Provide the [X, Y] coordinate of the cell's center where the given text is located.  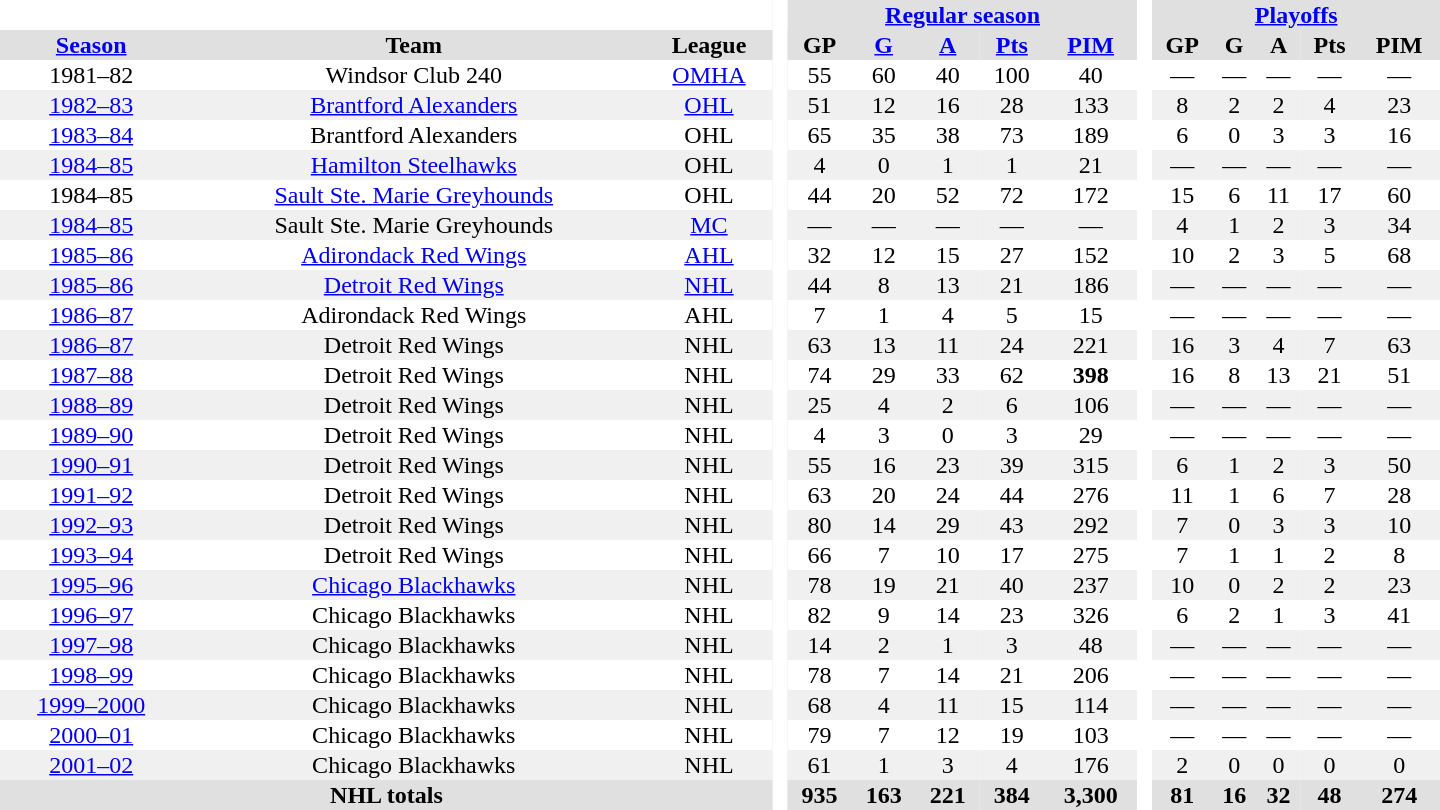
152 [1091, 255]
43 [1012, 525]
2001–02 [91, 765]
27 [1012, 255]
Windsor Club 240 [414, 75]
35 [884, 135]
Regular season [963, 15]
62 [1012, 375]
172 [1091, 195]
Team [414, 45]
1993–94 [91, 555]
74 [820, 375]
50 [1399, 465]
275 [1091, 555]
79 [820, 735]
114 [1091, 705]
1998–99 [91, 675]
274 [1399, 795]
398 [1091, 375]
OMHA [709, 75]
1990–91 [91, 465]
1999–2000 [91, 705]
186 [1091, 285]
38 [948, 135]
25 [820, 405]
Playoffs [1296, 15]
82 [820, 615]
1989–90 [91, 435]
1988–89 [91, 405]
52 [948, 195]
103 [1091, 735]
1982–83 [91, 105]
65 [820, 135]
73 [1012, 135]
326 [1091, 615]
33 [948, 375]
292 [1091, 525]
34 [1399, 225]
9 [884, 615]
935 [820, 795]
1996–97 [91, 615]
81 [1182, 795]
League [709, 45]
1987–88 [91, 375]
Season [91, 45]
3,300 [1091, 795]
1995–96 [91, 585]
1983–84 [91, 135]
NHL totals [386, 795]
2000–01 [91, 735]
100 [1012, 75]
39 [1012, 465]
80 [820, 525]
41 [1399, 615]
163 [884, 795]
66 [820, 555]
72 [1012, 195]
133 [1091, 105]
1997–98 [91, 645]
1981–82 [91, 75]
206 [1091, 675]
384 [1012, 795]
276 [1091, 495]
61 [820, 765]
1992–93 [91, 525]
315 [1091, 465]
1991–92 [91, 495]
Hamilton Steelhawks [414, 165]
106 [1091, 405]
189 [1091, 135]
MC [709, 225]
237 [1091, 585]
176 [1091, 765]
